Pinpoint the cell where the given text exists, returning its (x, y) midpoint coordinate. 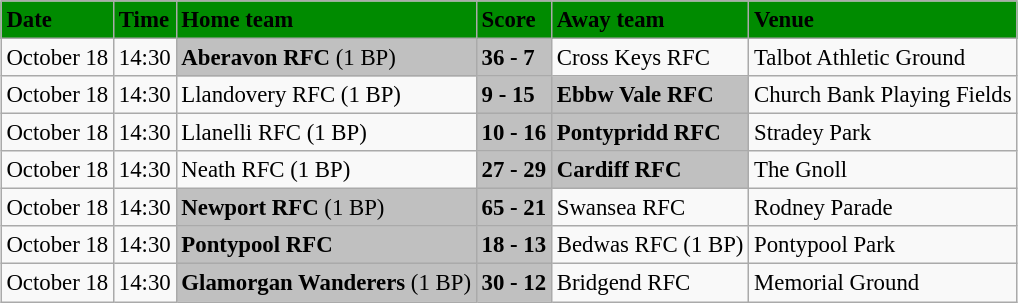
Ebbw Vale RFC (650, 95)
27 - 29 (514, 170)
Rodney Parade (883, 208)
Llandovery RFC (1 BP) (326, 95)
Bedwas RFC (1 BP) (650, 245)
Aberavon RFC (1 BP) (326, 57)
Cardiff RFC (650, 170)
30 - 12 (514, 283)
9 - 15 (514, 95)
Memorial Ground (883, 283)
Glamorgan Wanderers (1 BP) (326, 283)
Newport RFC (1 BP) (326, 208)
Date (57, 20)
Pontypool RFC (326, 245)
Swansea RFC (650, 208)
Stradey Park (883, 133)
The Gnoll (883, 170)
10 - 16 (514, 133)
Venue (883, 20)
Neath RFC (1 BP) (326, 170)
18 - 13 (514, 245)
Bridgend RFC (650, 283)
Church Bank Playing Fields (883, 95)
Time (146, 20)
Pontypridd RFC (650, 133)
Pontypool Park (883, 245)
Away team (650, 20)
Cross Keys RFC (650, 57)
Score (514, 20)
65 - 21 (514, 208)
36 - 7 (514, 57)
Talbot Athletic Ground (883, 57)
Home team (326, 20)
Llanelli RFC (1 BP) (326, 133)
